Pinpoint the cell where the given text exists, returning its [x, y] midpoint coordinate. 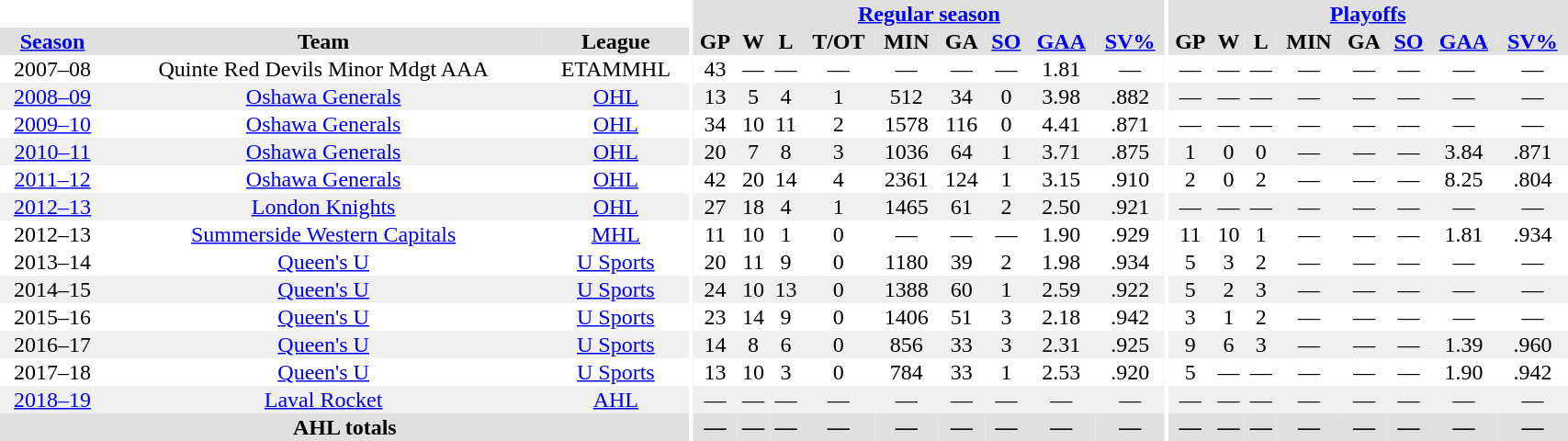
ETAMMHL [615, 69]
Season [52, 41]
.882 [1130, 96]
1465 [906, 207]
3.15 [1061, 179]
60 [961, 289]
1578 [906, 124]
2016–17 [52, 345]
2015–16 [52, 317]
3.84 [1463, 152]
T/OT [838, 41]
1388 [906, 289]
1180 [906, 262]
2011–12 [52, 179]
.925 [1130, 345]
2.59 [1061, 289]
784 [906, 372]
.910 [1130, 179]
London Knights [323, 207]
7 [753, 152]
.929 [1130, 234]
124 [961, 179]
Summerside Western Capitals [323, 234]
1.98 [1061, 262]
MHL [615, 234]
.921 [1130, 207]
23 [716, 317]
18 [753, 207]
2008–09 [52, 96]
2010–11 [52, 152]
51 [961, 317]
2.31 [1061, 345]
1036 [906, 152]
39 [961, 262]
1406 [906, 317]
2007–08 [52, 69]
42 [716, 179]
512 [906, 96]
AHL totals [345, 427]
League [615, 41]
2361 [906, 179]
2.50 [1061, 207]
Team [323, 41]
2014–15 [52, 289]
Playoffs [1368, 14]
27 [716, 207]
116 [961, 124]
Laval Rocket [323, 400]
3.98 [1061, 96]
Quinte Red Devils Minor Mdgt AAA [323, 69]
.804 [1532, 179]
2017–18 [52, 372]
4.41 [1061, 124]
.920 [1130, 372]
2009–10 [52, 124]
64 [961, 152]
2.53 [1061, 372]
Regular season [930, 14]
1.39 [1463, 345]
.922 [1130, 289]
8.25 [1463, 179]
2018–19 [52, 400]
43 [716, 69]
AHL [615, 400]
856 [906, 345]
24 [716, 289]
.960 [1532, 345]
2.18 [1061, 317]
.875 [1130, 152]
2013–14 [52, 262]
61 [961, 207]
3.71 [1061, 152]
